Provide the (x, y) coordinate of the cell's center where the given text is located.  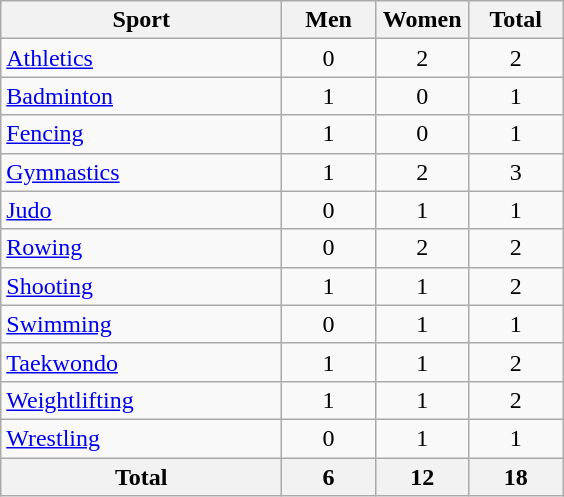
18 (516, 477)
Women (422, 20)
Athletics (142, 58)
Fencing (142, 134)
3 (516, 172)
Shooting (142, 286)
Taekwondo (142, 362)
12 (422, 477)
Men (329, 20)
Swimming (142, 324)
Judo (142, 210)
Weightlifting (142, 400)
6 (329, 477)
Rowing (142, 248)
Wrestling (142, 438)
Sport (142, 20)
Badminton (142, 96)
Gymnastics (142, 172)
